Find where the given text appears and provide that cell's center as [X, Y] coordinate. 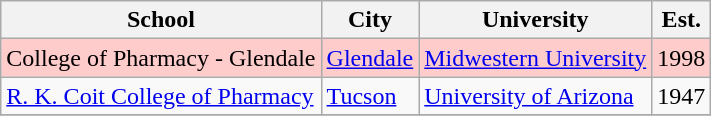
City [370, 20]
R. K. Coit College of Pharmacy [161, 96]
Est. [682, 20]
1947 [682, 96]
University [536, 20]
Tucson [370, 96]
Glendale [370, 58]
1998 [682, 58]
School [161, 20]
College of Pharmacy - Glendale [161, 58]
Midwestern University [536, 58]
University of Arizona [536, 96]
